Search for the cell housing the specified text and yield its (x, y) center coordinate. 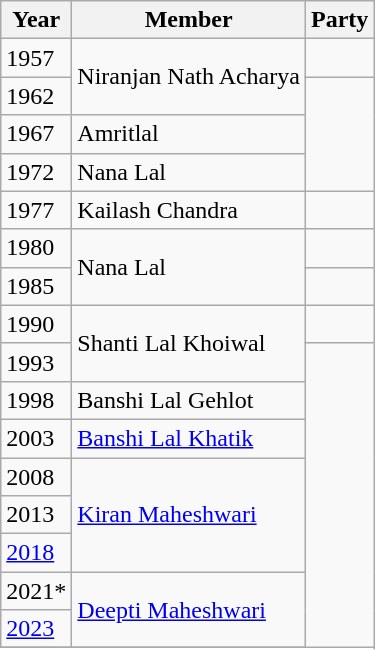
2023 (36, 629)
Banshi Lal Gehlot (189, 400)
Shanti Lal Khoiwal (189, 343)
Party (339, 20)
Year (36, 20)
2003 (36, 438)
1962 (36, 96)
Banshi Lal Khatik (189, 438)
1972 (36, 172)
2013 (36, 515)
Kailash Chandra (189, 210)
1957 (36, 58)
2018 (36, 553)
1977 (36, 210)
Amritlal (189, 134)
Deepti Maheshwari (189, 610)
Kiran Maheshwari (189, 515)
1980 (36, 248)
1993 (36, 362)
1985 (36, 286)
1967 (36, 134)
Member (189, 20)
2021* (36, 591)
Niranjan Nath Acharya (189, 77)
1990 (36, 324)
1998 (36, 400)
2008 (36, 477)
